Extract the [X, Y] coordinate from the center of the cell holding the provided text.  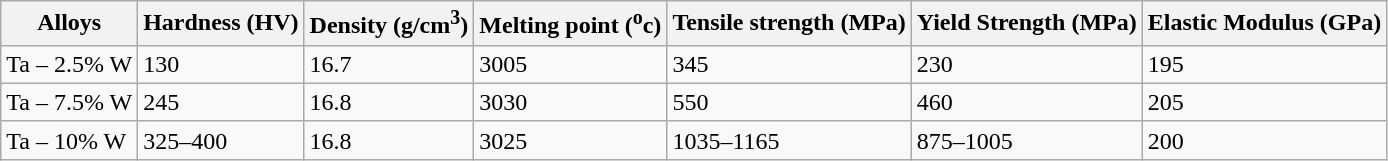
200 [1264, 140]
Yield Strength (MPa) [1026, 24]
245 [221, 102]
325–400 [221, 140]
230 [1026, 64]
Melting point (oc) [570, 24]
Ta – 2.5% W [70, 64]
Alloys [70, 24]
875–1005 [1026, 140]
Tensile strength (MPa) [789, 24]
460 [1026, 102]
Density (g/cm3) [389, 24]
Ta – 10% W [70, 140]
3005 [570, 64]
Hardness (HV) [221, 24]
3025 [570, 140]
205 [1264, 102]
Elastic Modulus (GPa) [1264, 24]
1035–1165 [789, 140]
345 [789, 64]
3030 [570, 102]
550 [789, 102]
Ta – 7.5% W [70, 102]
130 [221, 64]
195 [1264, 64]
16.7 [389, 64]
